From the cell containing the given text, extract its center point as (X, Y) coordinate. 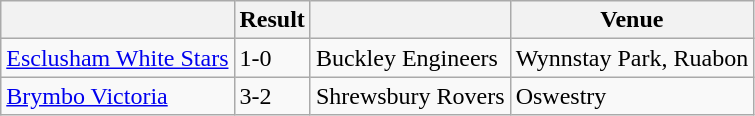
Result (272, 20)
Shrewsbury Rovers (410, 96)
Venue (632, 20)
Wynnstay Park, Ruabon (632, 58)
Brymbo Victoria (118, 96)
1-0 (272, 58)
Esclusham White Stars (118, 58)
Oswestry (632, 96)
3-2 (272, 96)
Buckley Engineers (410, 58)
